Identify which cell holds the provided text, then report its [X, Y] central coordinate. 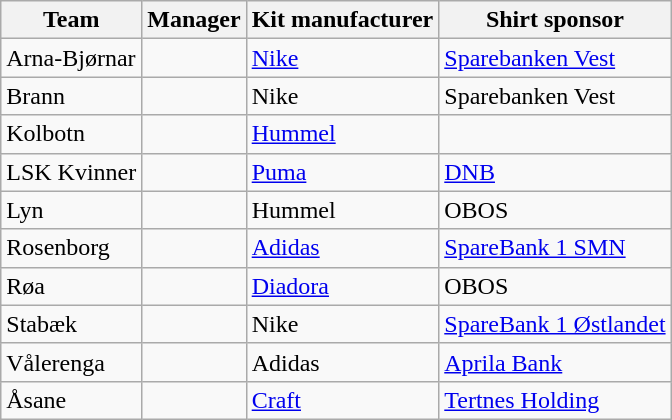
Kolbotn [72, 134]
Lyn [72, 210]
Åsane [72, 400]
DNB [555, 172]
Puma [342, 172]
Røa [72, 286]
SpareBank 1 SMN [555, 248]
LSK Kvinner [72, 172]
Arna-Bjørnar [72, 58]
Rosenborg [72, 248]
Team [72, 20]
Aprila Bank [555, 362]
Brann [72, 96]
Stabæk [72, 324]
Kit manufacturer [342, 20]
Craft [342, 400]
Tertnes Holding [555, 400]
SpareBank 1 Østlandet [555, 324]
Vålerenga [72, 362]
Manager [194, 20]
Diadora [342, 286]
Shirt sponsor [555, 20]
